For the text-containing cell, return its midpoint in (X, Y) coordinate format. 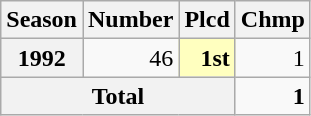
46 (130, 58)
Total (118, 96)
Season (42, 20)
1st (207, 58)
Number (130, 20)
Plcd (207, 20)
Chmp (272, 20)
1992 (42, 58)
